Identify which cell holds the provided text, then report its [x, y] central coordinate. 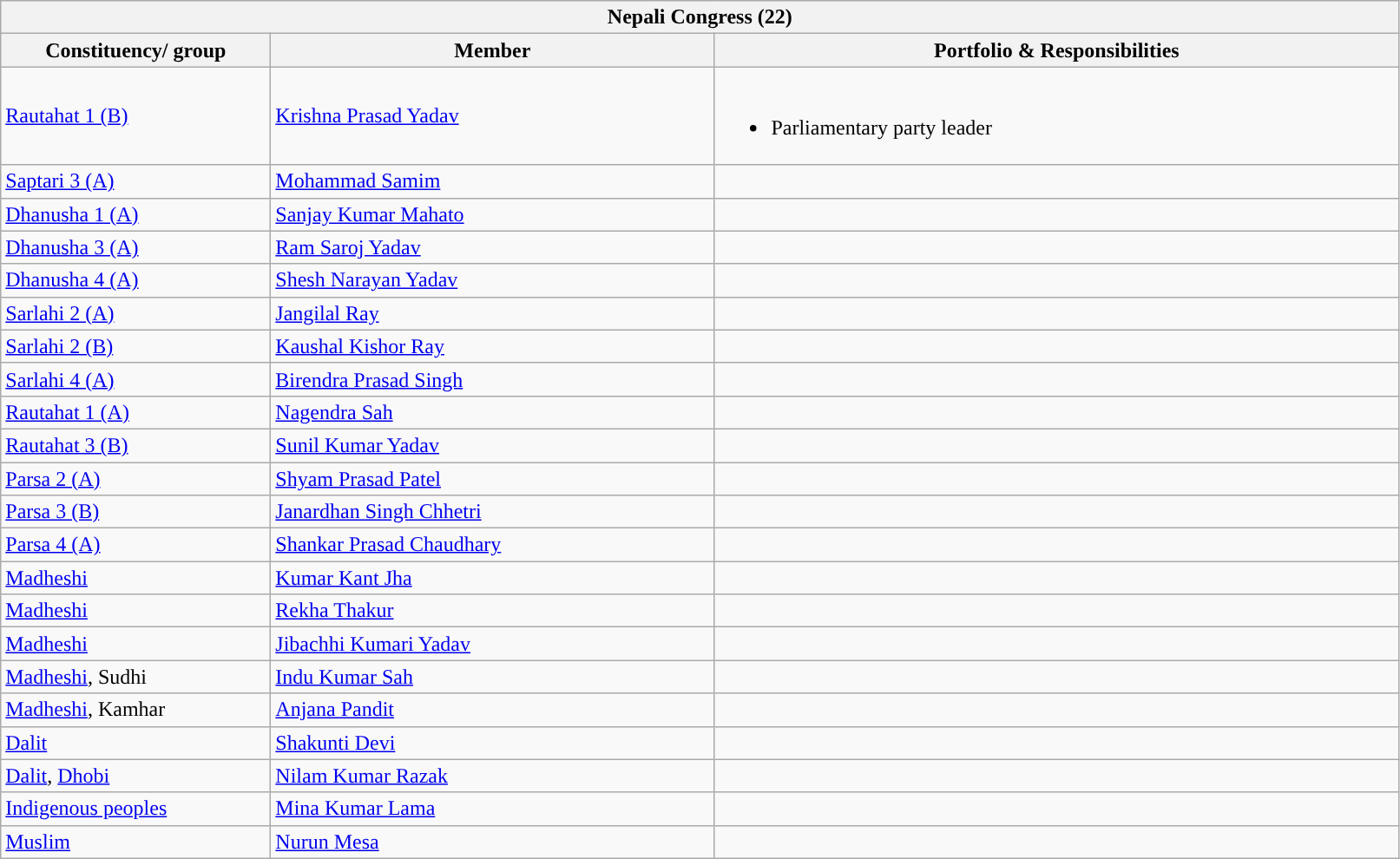
Sanjay Kumar Mahato [493, 214]
Ram Saroj Yadav [493, 247]
Indu Kumar Sah [493, 677]
Portfolio & Responsibilities [1057, 50]
Rautahat 1 (A) [135, 412]
Parsa 4 (A) [135, 545]
Nagendra Sah [493, 412]
Krishna Prasad Yadav [493, 116]
Madheshi, Sudhi [135, 677]
Dhanusha 3 (A) [135, 247]
Jibachhi Kumari Yadav [493, 644]
Rekha Thakur [493, 611]
Sunil Kumar Yadav [493, 445]
Indigenous peoples [135, 809]
Janardhan Singh Chhetri [493, 512]
Nepali Congress (22) [700, 17]
Shankar Prasad Chaudhary [493, 545]
Jangilal Ray [493, 313]
Member [493, 50]
Birendra Prasad Singh [493, 379]
Nurun Mesa [493, 842]
Shesh Narayan Yadav [493, 280]
Saptari 3 (A) [135, 181]
Mohammad Samim [493, 181]
Sarlahi 4 (A) [135, 379]
Dhanusha 1 (A) [135, 214]
Dhanusha 4 (A) [135, 280]
Dalit, Dhobi [135, 776]
Rautahat 1 (B) [135, 116]
Sarlahi 2 (A) [135, 313]
Rautahat 3 (B) [135, 445]
Kaushal Kishor Ray [493, 346]
Shyam Prasad Patel [493, 478]
Shakunti Devi [493, 743]
Nilam Kumar Razak [493, 776]
Mina Kumar Lama [493, 809]
Dalit [135, 743]
Parsa 3 (B) [135, 512]
Kumar Kant Jha [493, 578]
Anjana Pandit [493, 710]
Madheshi, Kamhar [135, 710]
Constituency/ group [135, 50]
Parliamentary party leader [1057, 116]
Muslim [135, 842]
Parsa 2 (A) [135, 478]
Sarlahi 2 (B) [135, 346]
